Return the [X, Y] coordinate for the center point of the cell that contains the specified text.  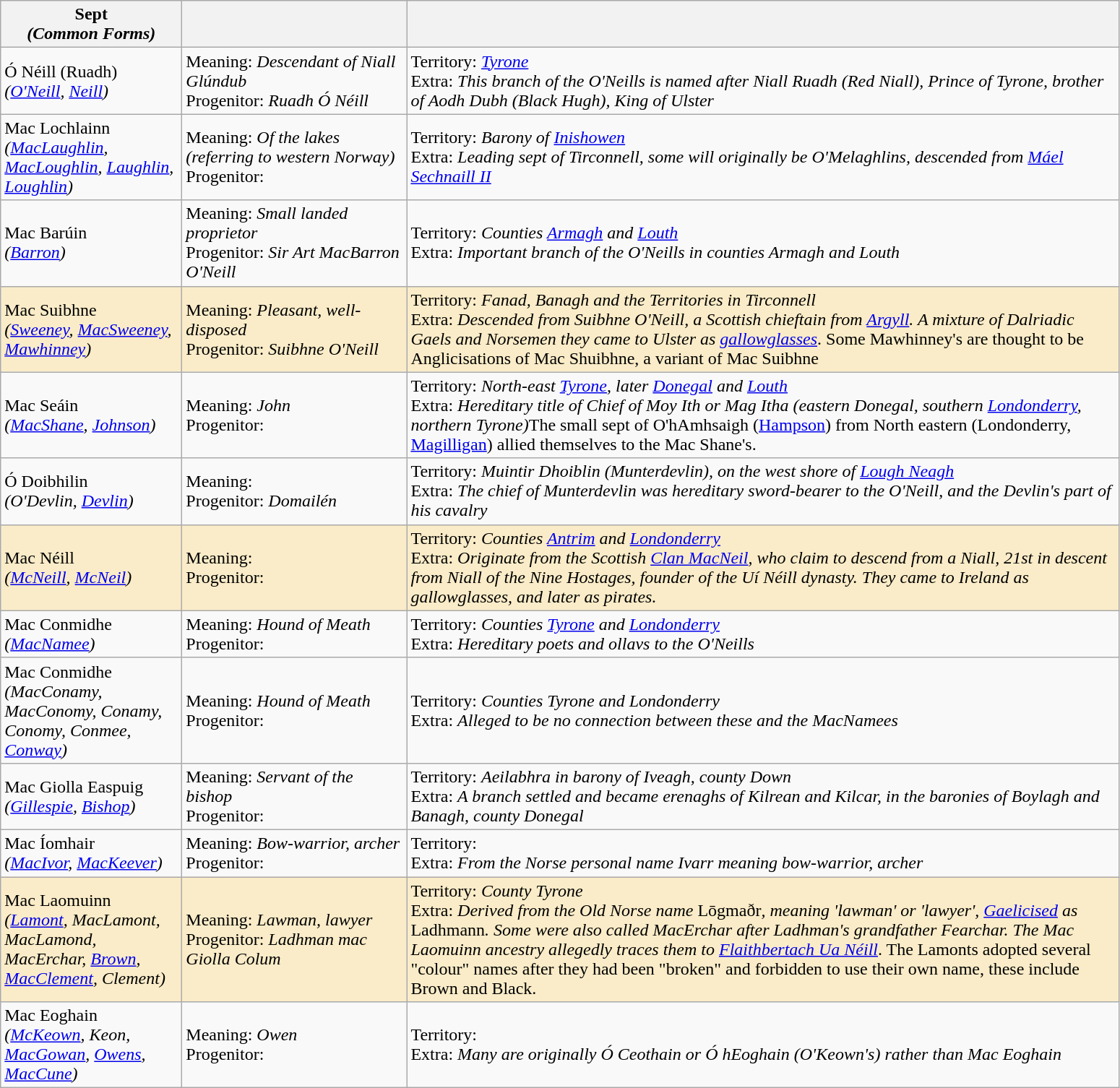
Meaning: Pleasant, well-disposedProgenitor: Suibhne O'Neill [295, 329]
Mac Giolla Easpuig(Gillespie, Bishop) [91, 796]
Mac Lochlainn(MacLaughlin, MacLoughlin, Laughlin, Loughlin) [91, 157]
Meaning: Of the lakes (referring to western Norway)Progenitor: [295, 157]
Territory:Extra: Many are originally Ó Ceothain or Ó hEoghain (O'Keown's) rather than Mac Eoghain [763, 1045]
Meaning: Descendant of Niall GlúndubProgenitor: Ruadh Ó Néill [295, 81]
Mac Seáin(MacShane, Johnson) [91, 415]
Meaning: Servant of the bishopProgenitor: [295, 796]
Mac Íomhair(MacIvor, MacKeever) [91, 852]
Mac Eoghain(McKeown, Keon, MacGowan, Owens, MacCune) [91, 1045]
Mac Laomuinn(Lamont, MacLamont, MacLamond, MacErchar, Brown, MacClement, Clement) [91, 939]
Ó Néill (Ruadh)(O'Neill, Neill) [91, 81]
Territory: Barony of InishowenExtra: Leading sept of Tirconnell, some will originally be O'Melaghlins, descended from Máel Sechnaill II [763, 157]
Meaning: JohnProgenitor: [295, 415]
Mac Conmidhe(MacConamy, MacConomy, Conamy, Conomy, Conmee, Conway) [91, 710]
Ó Doibhilin(O'Devlin, Devlin) [91, 491]
Meaning: Bow-warrior, archerProgenitor: [295, 852]
Territory: Counties Tyrone and LondonderryExtra: Alleged to be no connection between these and the MacNamees [763, 710]
Meaning:Progenitor: Domailén [295, 491]
Meaning: Small landed proprietorProgenitor: Sir Art MacBarron O'Neill [295, 243]
Territory: Counties Armagh and LouthExtra: Important branch of the O'Neills in counties Armagh and Louth [763, 243]
Mac Conmidhe(MacNamee) [91, 634]
Meaning: Lawman, lawyerProgenitor: Ladhman mac Giolla Colum [295, 939]
Territory: Counties Tyrone and LondonderryExtra: Hereditary poets and ollavs to the O'Neills [763, 634]
Mac Néill(McNeill, McNeil) [91, 568]
Sept(Common Forms) [91, 25]
Territory:Extra: From the Norse personal name Ivarr meaning bow-warrior, archer [763, 852]
Mac Suibhne(Sweeney, MacSweeney, Mawhinney) [91, 329]
Meaning:Progenitor: [295, 568]
Meaning: OwenProgenitor: [295, 1045]
Mac Barúin(Barron) [91, 243]
